Determine the [x, y] coordinate at the center of the cell enclosing the given text.  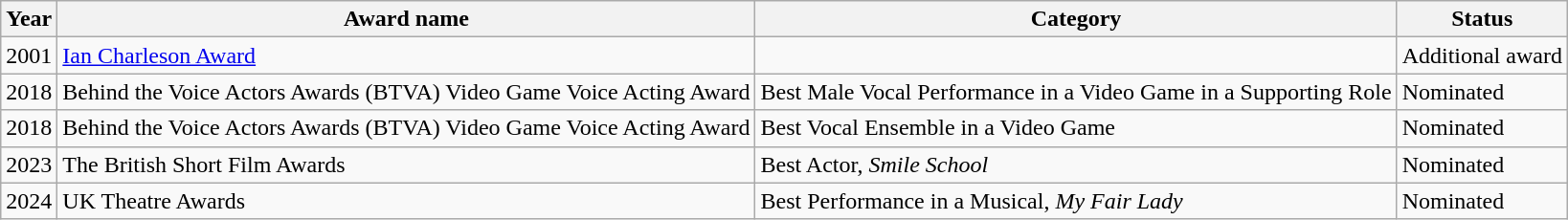
Best Actor, Smile School [1076, 165]
Award name [406, 19]
The British Short Film Awards [406, 165]
Best Performance in a Musical, My Fair Lady [1076, 201]
Status [1482, 19]
Best Male Vocal Performance in a Video Game in a Supporting Role [1076, 92]
2001 [29, 55]
Best Vocal Ensemble in a Video Game [1076, 128]
2024 [29, 201]
Year [29, 19]
Category [1076, 19]
2023 [29, 165]
Additional award [1482, 55]
UK Theatre Awards [406, 201]
Ian Charleson Award [406, 55]
